Output the (x, y) coordinate of the center of the cell containing the given text.  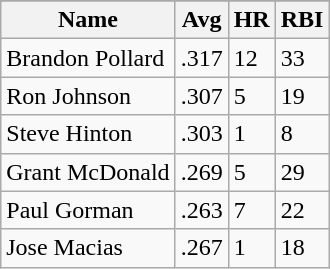
22 (302, 210)
.307 (202, 96)
.303 (202, 134)
Avg (202, 20)
.267 (202, 248)
RBI (302, 20)
33 (302, 58)
18 (302, 248)
Steve Hinton (88, 134)
19 (302, 96)
8 (302, 134)
.263 (202, 210)
Ron Johnson (88, 96)
.269 (202, 172)
Brandon Pollard (88, 58)
29 (302, 172)
HR (252, 20)
Grant McDonald (88, 172)
Paul Gorman (88, 210)
7 (252, 210)
12 (252, 58)
Name (88, 20)
.317 (202, 58)
Jose Macias (88, 248)
